Provide the [X, Y] coordinate of the cell's center where the given text is located.  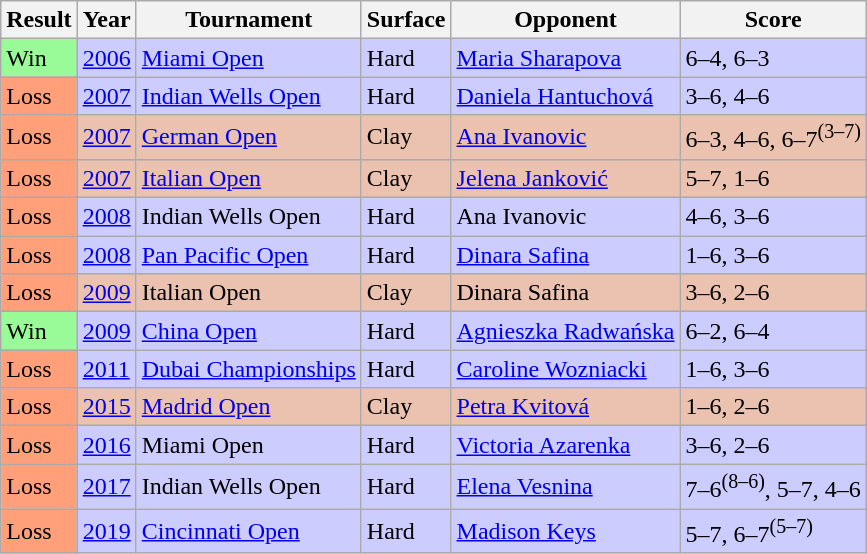
2016 [106, 445]
2015 [106, 407]
6–3, 4–6, 6–7(3–7) [773, 138]
Opponent [566, 20]
6–2, 6–4 [773, 331]
2019 [106, 532]
2006 [106, 58]
2011 [106, 369]
5–7, 1–6 [773, 178]
Petra Kvitová [566, 407]
Surface [406, 20]
Caroline Wozniacki [566, 369]
Elena Vesnina [566, 486]
1–6, 2–6 [773, 407]
Cincinnati Open [248, 532]
Maria Sharapova [566, 58]
China Open [248, 331]
Result [39, 20]
Year [106, 20]
German Open [248, 138]
4–6, 3–6 [773, 217]
Daniela Hantuchová [566, 96]
7–6(8–6), 5–7, 4–6 [773, 486]
Dubai Championships [248, 369]
3–6, 4–6 [773, 96]
5–7, 6–7(5–7) [773, 532]
Madison Keys [566, 532]
Tournament [248, 20]
2017 [106, 486]
Agnieszka Radwańska [566, 331]
Madrid Open [248, 407]
Victoria Azarenka [566, 445]
6–4, 6–3 [773, 58]
Score [773, 20]
Pan Pacific Open [248, 255]
Jelena Janković [566, 178]
